Return (X, Y) of the center of cell containing provided text 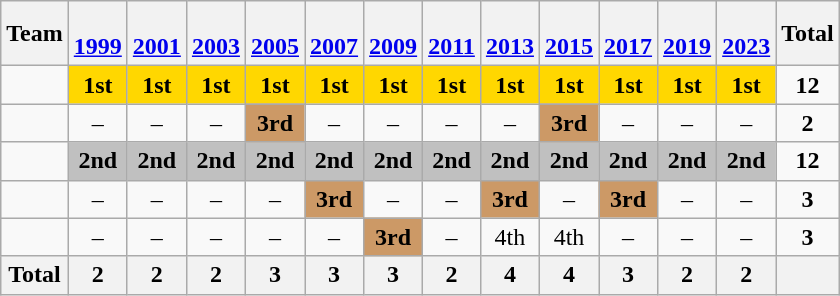
2017 (628, 34)
2003 (216, 34)
2015 (568, 34)
2007 (334, 34)
1999 (98, 34)
Team (35, 34)
2001 (156, 34)
2023 (746, 34)
2019 (688, 34)
2005 (274, 34)
2011 (452, 34)
2013 (510, 34)
2009 (394, 34)
